Capture the cell that displays the provided text and extract its (x, y) central coordinate. 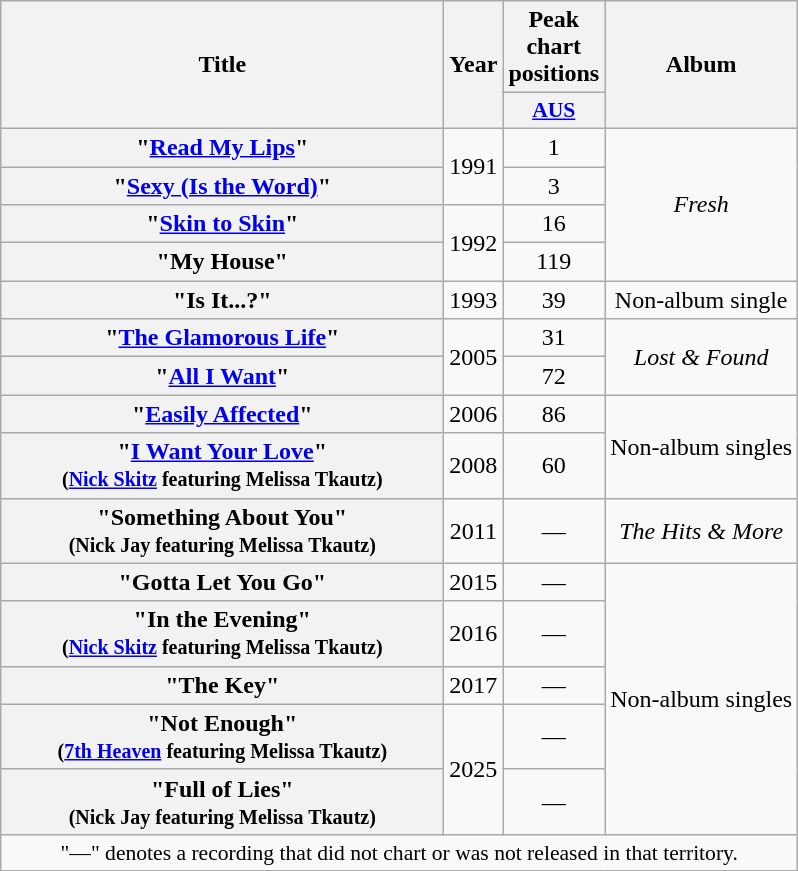
Title (222, 65)
86 (554, 414)
2005 (474, 357)
AUS (554, 111)
"All I Want" (222, 376)
2017 (474, 685)
60 (554, 466)
"—" denotes a recording that did not chart or was not released in that territory. (400, 852)
2011 (474, 530)
2016 (474, 634)
Year (474, 65)
1 (554, 147)
The Hits & More (702, 530)
1992 (474, 243)
"The Glamorous Life" (222, 338)
Album (702, 65)
Lost & Found (702, 357)
"The Key" (222, 685)
119 (554, 262)
"Something About You" (Nick Jay featuring Melissa Tkautz) (222, 530)
3 (554, 185)
"Not Enough" (7th Heaven featuring Melissa Tkautz) (222, 736)
31 (554, 338)
16 (554, 224)
Peak chart positions (554, 47)
"I Want Your Love" (Nick Skitz featuring Melissa Tkautz) (222, 466)
"Skin to Skin" (222, 224)
Fresh (702, 204)
2025 (474, 769)
"Is It...?" (222, 300)
"Easily Affected" (222, 414)
72 (554, 376)
"Full of Lies" (Nick Jay featuring Melissa Tkautz) (222, 802)
1993 (474, 300)
1991 (474, 166)
"My House" (222, 262)
Non-album single (702, 300)
"Read My Lips" (222, 147)
"Gotta Let You Go" (222, 582)
2008 (474, 466)
2006 (474, 414)
39 (554, 300)
"Sexy (Is the Word)" (222, 185)
"In the Evening" (Nick Skitz featuring Melissa Tkautz) (222, 634)
2015 (474, 582)
